From the cell containing the given text, extract its center point as [X, Y] coordinate. 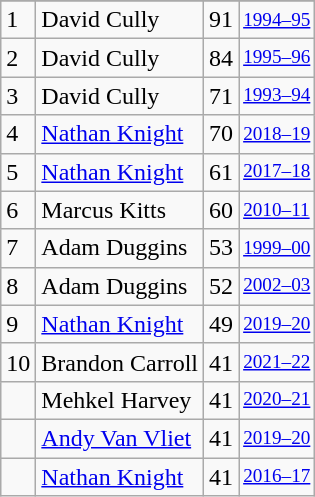
2021–22 [277, 362]
2016–17 [277, 477]
Brandon Carroll [120, 362]
53 [222, 248]
2018–19 [277, 134]
10 [18, 362]
1994–95 [277, 20]
2010–11 [277, 210]
4 [18, 134]
60 [222, 210]
2002–03 [277, 286]
1995–96 [277, 58]
2017–18 [277, 172]
1999–00 [277, 248]
9 [18, 324]
84 [222, 58]
2020–21 [277, 400]
Andy Van Vliet [120, 438]
61 [222, 172]
3 [18, 96]
6 [18, 210]
5 [18, 172]
91 [222, 20]
71 [222, 96]
2 [18, 58]
70 [222, 134]
49 [222, 324]
1993–94 [277, 96]
7 [18, 248]
52 [222, 286]
Marcus Kitts [120, 210]
8 [18, 286]
Mehkel Harvey [120, 400]
1 [18, 20]
